Provide the [x, y] coordinate of the cell's center where the given text is located.  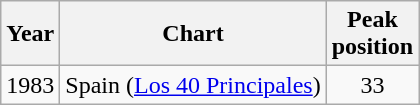
Chart [193, 34]
Peakposition [372, 34]
Spain (Los 40 Principales) [193, 85]
1983 [30, 85]
Year [30, 34]
33 [372, 85]
